Locate the cell with the specified text and output its (X, Y) center coordinate. 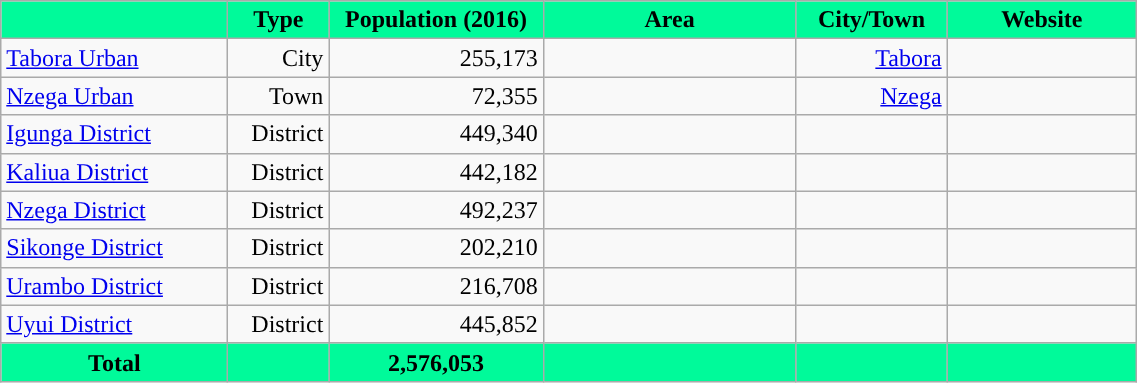
Uyui District (114, 324)
2,576,053 (436, 362)
72,355 (436, 96)
Website (1042, 20)
Sikonge District (114, 248)
Type (278, 20)
449,340 (436, 134)
Nzega (872, 96)
Nzega District (114, 210)
445,852 (436, 324)
Igunga District (114, 134)
255,173 (436, 58)
City (278, 58)
Tabora (872, 58)
Total (114, 362)
Urambo District (114, 286)
Population (2016) (436, 20)
216,708 (436, 286)
Nzega Urban (114, 96)
City/Town (872, 20)
442,182 (436, 172)
202,210 (436, 248)
Kaliua District (114, 172)
Town (278, 96)
492,237 (436, 210)
Tabora Urban (114, 58)
Area (669, 20)
